Locate the cell with the specified text and output its (x, y) center coordinate. 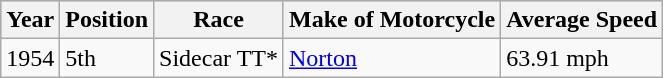
Race (219, 20)
Norton (392, 58)
1954 (30, 58)
Year (30, 20)
Sidecar TT* (219, 58)
Make of Motorcycle (392, 20)
63.91 mph (582, 58)
Average Speed (582, 20)
5th (107, 58)
Position (107, 20)
